Detect which cell encompasses the target text, then output its (X, Y) center coordinate. 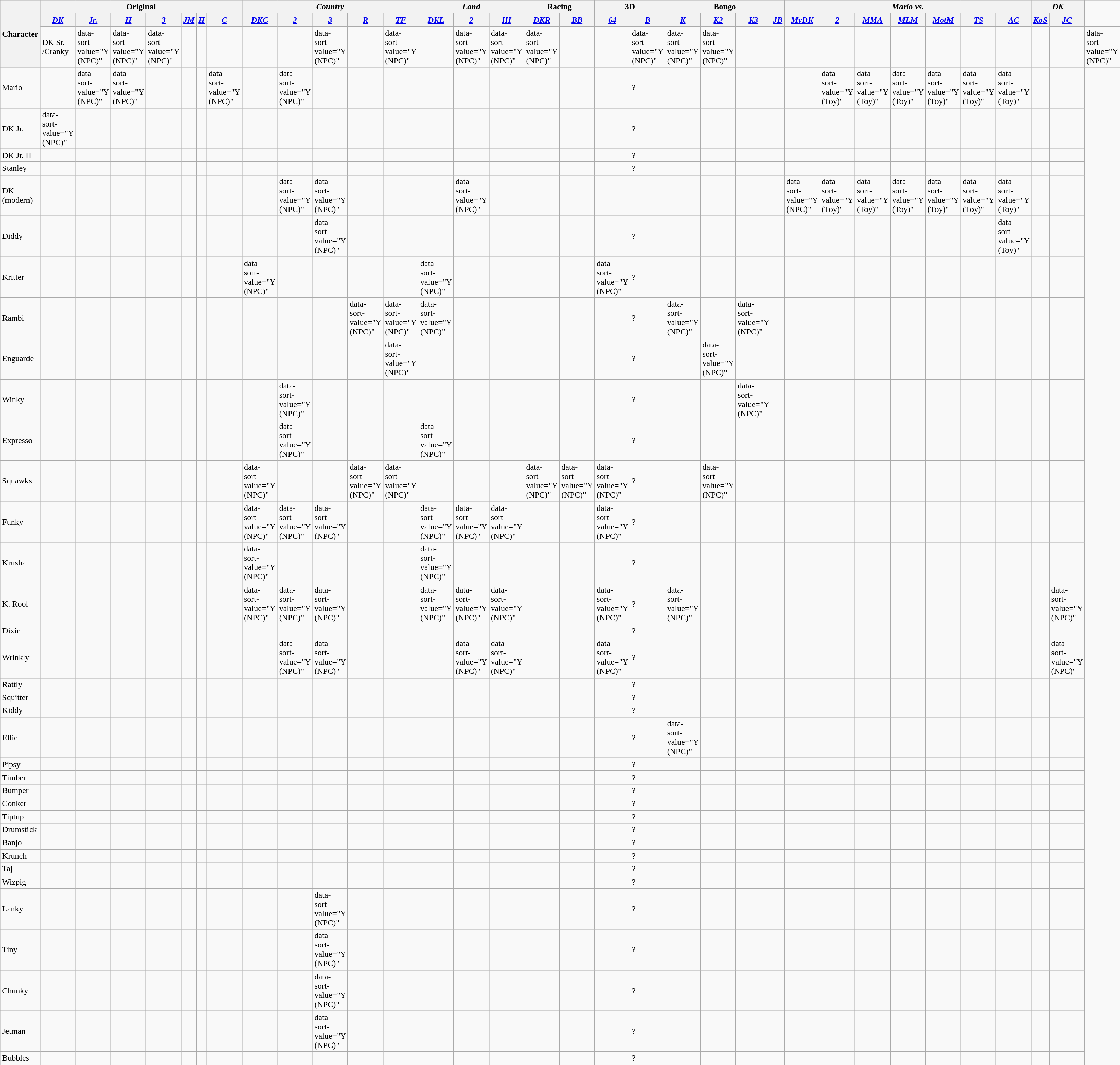
Rambi (20, 318)
KoS (1040, 20)
Dixie (20, 631)
Diddy (20, 236)
Expresso (20, 440)
K3 (753, 20)
AC (1014, 20)
Kiddy (20, 710)
Ellie (20, 737)
Kritter (20, 277)
Bumper (20, 790)
TF (401, 20)
JM (189, 20)
MMA (873, 20)
Bubbles (20, 1058)
DK (modern) (20, 195)
DK Sr./Cranky (58, 47)
Character (20, 34)
BB (577, 20)
DKL (436, 20)
DK Jr. II (20, 155)
K. Rool (20, 603)
Tiny (20, 950)
Racing (559, 7)
MotM (943, 20)
TS (978, 20)
Lanky (20, 909)
Taj (20, 869)
Bongo (725, 7)
Squitter (20, 697)
Conker (20, 803)
Banjo (20, 843)
MvDK (802, 20)
3D (630, 7)
Jetman (20, 1031)
Funky (20, 522)
Rattly (20, 684)
Wrinkly (20, 658)
K2 (718, 20)
H (202, 20)
Krunch (20, 856)
JB (778, 20)
K (683, 20)
Mario (20, 88)
Timber (20, 777)
B (648, 20)
Mario vs. (908, 7)
MLM (908, 20)
Original (141, 7)
Jr. (93, 20)
Tiptup (20, 816)
DKC (259, 20)
Squawks (20, 481)
Winky (20, 400)
Chunky (20, 990)
Enguarde (20, 359)
Land (471, 7)
Wizpig (20, 882)
Drumstick (20, 830)
II (128, 20)
DKR (542, 20)
Stanley (20, 168)
III (506, 20)
DK Jr. (20, 128)
R (366, 20)
Krusha (20, 563)
JC (1067, 20)
64 (613, 20)
Country (330, 7)
Pipsy (20, 764)
C (224, 20)
